Locate the cell with the specified text and output its [X, Y] center coordinate. 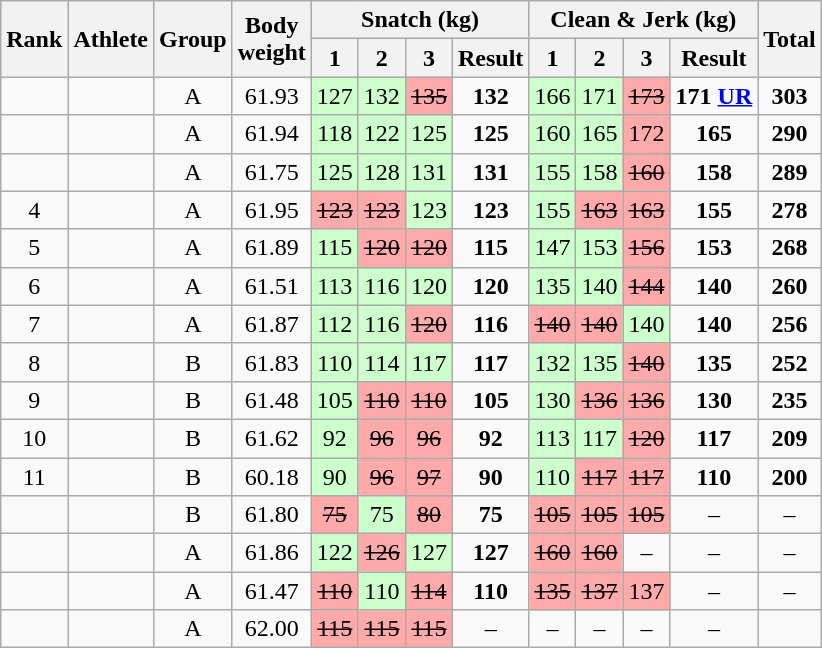
290 [790, 134]
61.48 [272, 400]
61.86 [272, 553]
128 [382, 172]
278 [790, 210]
61.95 [272, 210]
289 [790, 172]
60.18 [272, 477]
256 [790, 324]
61.62 [272, 438]
Rank [34, 39]
171 UR [714, 96]
6 [34, 286]
61.83 [272, 362]
97 [428, 477]
61.93 [272, 96]
173 [646, 96]
171 [600, 96]
61.94 [272, 134]
268 [790, 248]
260 [790, 286]
7 [34, 324]
Total [790, 39]
62.00 [272, 629]
9 [34, 400]
61.51 [272, 286]
Clean & Jerk (kg) [644, 20]
172 [646, 134]
61.80 [272, 515]
61.89 [272, 248]
61.47 [272, 591]
80 [428, 515]
5 [34, 248]
126 [382, 553]
166 [552, 96]
Group [194, 39]
235 [790, 400]
Snatch (kg) [420, 20]
Athlete [111, 39]
209 [790, 438]
156 [646, 248]
252 [790, 362]
4 [34, 210]
8 [34, 362]
Bodyweight [272, 39]
118 [334, 134]
144 [646, 286]
61.87 [272, 324]
200 [790, 477]
112 [334, 324]
11 [34, 477]
303 [790, 96]
10 [34, 438]
147 [552, 248]
61.75 [272, 172]
